Detect which cell encompasses the target text, then output its (x, y) center coordinate. 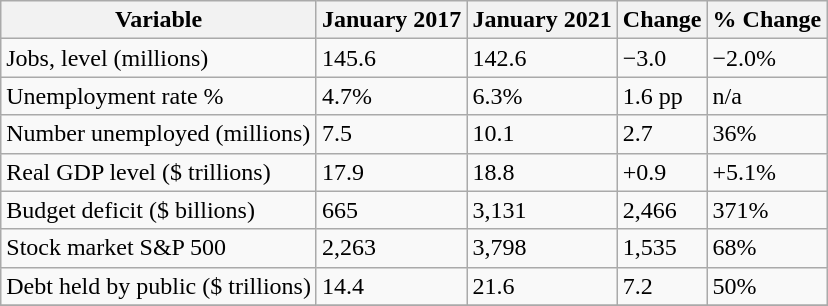
Real GDP level ($ trillions) (159, 172)
10.1 (542, 134)
+0.9 (662, 172)
68% (767, 248)
2,466 (662, 210)
Number unemployed (millions) (159, 134)
7.2 (662, 286)
Debt held by public ($ trillions) (159, 286)
2,263 (391, 248)
Stock market S&P 500 (159, 248)
142.6 (542, 58)
−2.0% (767, 58)
665 (391, 210)
Change (662, 20)
7.5 (391, 134)
% Change (767, 20)
18.8 (542, 172)
14.4 (391, 286)
371% (767, 210)
Variable (159, 20)
Budget deficit ($ billions) (159, 210)
2.7 (662, 134)
−3.0 (662, 58)
+5.1% (767, 172)
36% (767, 134)
January 2021 (542, 20)
145.6 (391, 58)
3,798 (542, 248)
21.6 (542, 286)
January 2017 (391, 20)
1.6 pp (662, 96)
1,535 (662, 248)
17.9 (391, 172)
Unemployment rate % (159, 96)
6.3% (542, 96)
50% (767, 286)
n/a (767, 96)
3,131 (542, 210)
4.7% (391, 96)
Jobs, level (millions) (159, 58)
